Provide the [x, y] coordinate of the cell's center where the given text is located.  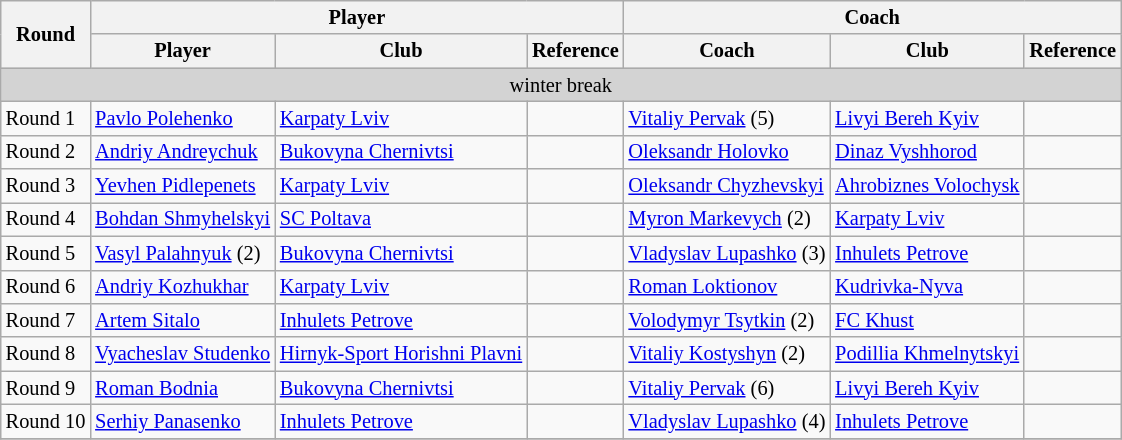
Vitaliy Kostyshyn (2) [728, 354]
Volodymyr Tsytkin (2) [728, 320]
winter break [561, 85]
Ahrobiznes Volochysk [927, 186]
Artem Sitalo [182, 320]
Round 1 [46, 118]
Oleksandr Holovko [728, 152]
Vladyslav Lupashko (4) [728, 421]
Oleksandr Chyzhevskyi [728, 186]
Round [46, 34]
Hirnyk-Sport Horishni Plavni [401, 354]
Round 10 [46, 421]
Vitaliy Pervak (6) [728, 388]
Podillia Khmelnytskyi [927, 354]
Vladyslav Lupashko (3) [728, 253]
Myron Markevych (2) [728, 219]
Pavlo Polehenko [182, 118]
Vyacheslav Studenko [182, 354]
Serhiy Panasenko [182, 421]
Bohdan Shmyhelskyi [182, 219]
Andriy Kozhukhar [182, 287]
Vasyl Palahnyuk (2) [182, 253]
Round 9 [46, 388]
Round 5 [46, 253]
Andriy Andreychuk [182, 152]
Dinaz Vyshhorod [927, 152]
Vitaliy Pervak (5) [728, 118]
Round 7 [46, 320]
Roman Loktionov [728, 287]
Roman Bodnia [182, 388]
Round 3 [46, 186]
Yevhen Pidlepenets [182, 186]
Round 6 [46, 287]
Round 2 [46, 152]
FC Khust [927, 320]
Round 8 [46, 354]
Round 4 [46, 219]
Kudrivka-Nyva [927, 287]
SC Poltava [401, 219]
